Identify which cell holds the provided text, then report its (x, y) central coordinate. 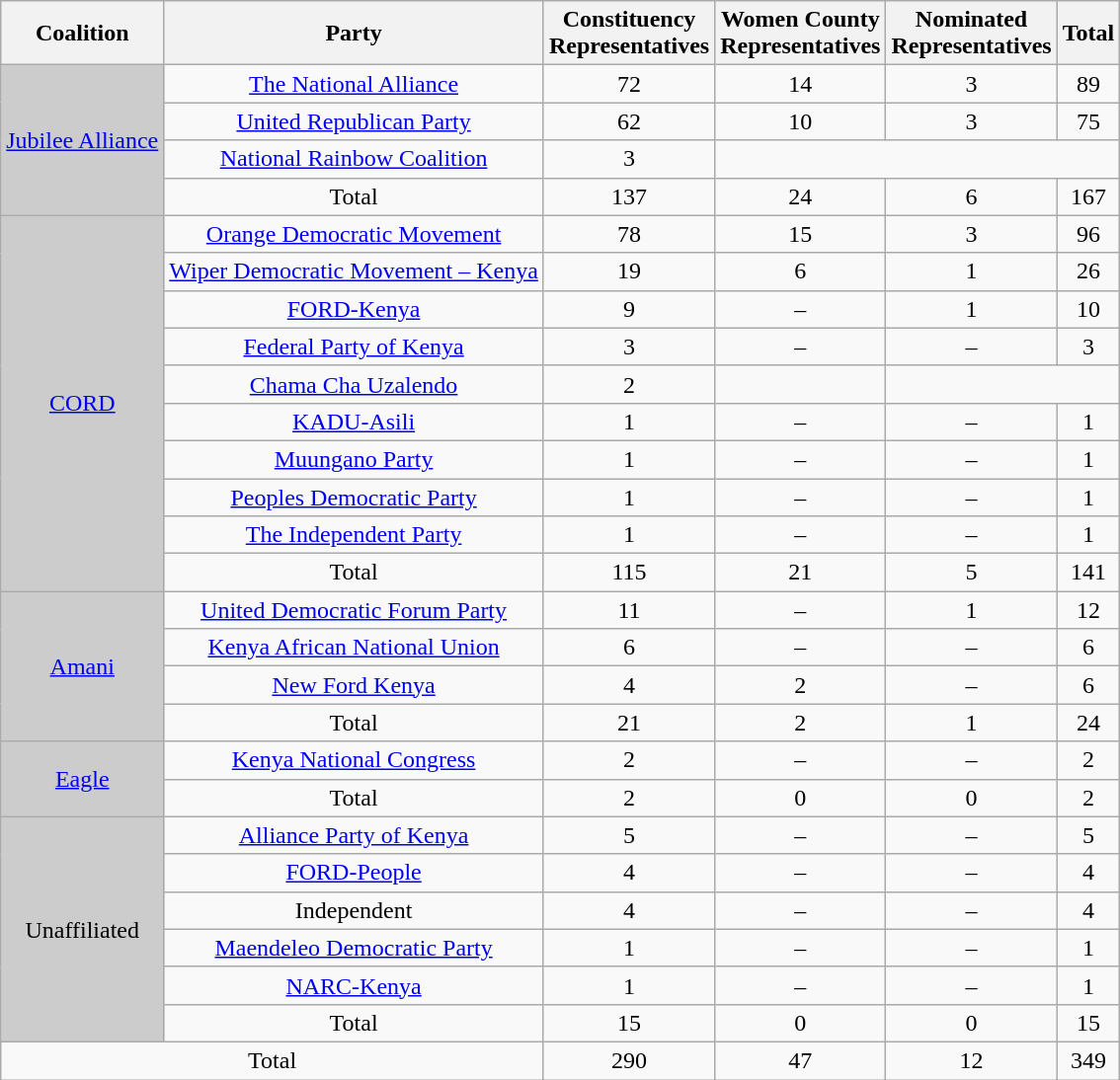
Unaffiliated (83, 929)
Independent (354, 910)
Kenya African National Union (354, 648)
Coalition (83, 34)
9 (628, 309)
47 (800, 1060)
75 (1088, 121)
Peoples Democratic Party (354, 497)
The National Alliance (354, 84)
KADU-Asili (354, 422)
New Ford Kenya (354, 685)
Jubilee Alliance (83, 140)
CORD (83, 403)
Amani (83, 666)
Federal Party of Kenya (354, 347)
Eagle (83, 779)
United Republican Party (354, 121)
11 (628, 610)
Party (354, 34)
115 (628, 573)
62 (628, 121)
Maendeleo Democratic Party (354, 948)
United Democratic Forum Party (354, 610)
Muungano Party (354, 459)
National Rainbow Coalition (354, 159)
The Independent Party (354, 535)
78 (628, 234)
FORD-Kenya (354, 309)
Alliance Party of Kenya (354, 835)
NominatedRepresentatives (972, 34)
89 (1088, 84)
ConstituencyRepresentatives (628, 34)
Orange Democratic Movement (354, 234)
FORD-People (354, 873)
19 (628, 271)
290 (628, 1060)
14 (800, 84)
Kenya National Congress (354, 760)
Wiper Democratic Movement – Kenya (354, 271)
96 (1088, 234)
137 (628, 196)
NARC-Kenya (354, 985)
72 (628, 84)
167 (1088, 196)
141 (1088, 573)
349 (1088, 1060)
Women CountyRepresentatives (800, 34)
Chama Cha Uzalendo (354, 384)
26 (1088, 271)
